Scan for the cell matching the given text and deliver its (x, y) coordinate at center. 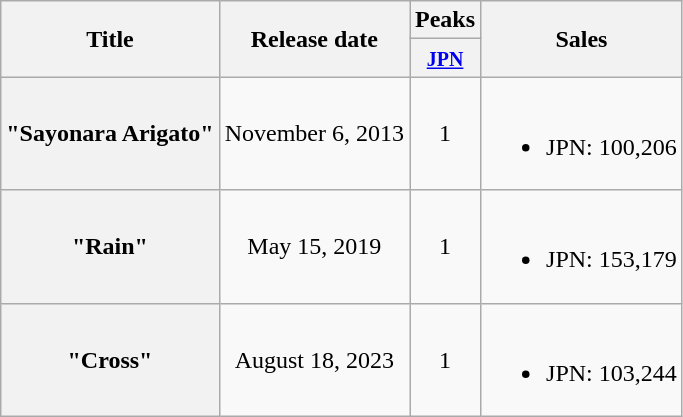
Release date (314, 39)
Peaks (446, 20)
Title (110, 39)
May 15, 2019 (314, 246)
"Cross" (110, 360)
JPN: 100,206 (582, 134)
Sales (582, 39)
JPN: 103,244 (582, 360)
"Sayonara Arigato" (110, 134)
November 6, 2013 (314, 134)
JPN: 153,179 (582, 246)
"Rain" (110, 246)
August 18, 2023 (314, 360)
JPN (446, 58)
